Provide the (x, y) coordinate of the cell's center where the given text is located.  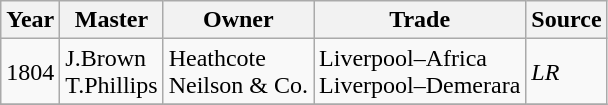
Trade (420, 20)
J.BrownT.Phillips (112, 72)
Owner (238, 20)
Source (566, 20)
1804 (30, 72)
HeathcoteNeilson & Co. (238, 72)
LR (566, 72)
Year (30, 20)
Liverpool–AfricaLiverpool–Demerara (420, 72)
Master (112, 20)
